Return (x, y) of the center of cell containing provided text 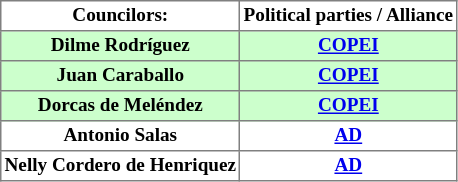
Dorcas de Meléndez (120, 106)
Political parties / Alliance (348, 16)
Councilors: (120, 16)
Nelly Cordero de Henriquez (120, 166)
Antonio Salas (120, 136)
Dilme Rodríguez (120, 46)
Juan Caraballo (120, 76)
